Provide the (X, Y) coordinate of the cell's center where the given text is located.  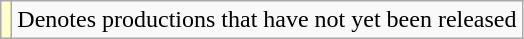
Denotes productions that have not yet been released (267, 20)
